Return (x, y) of the center of cell containing provided text 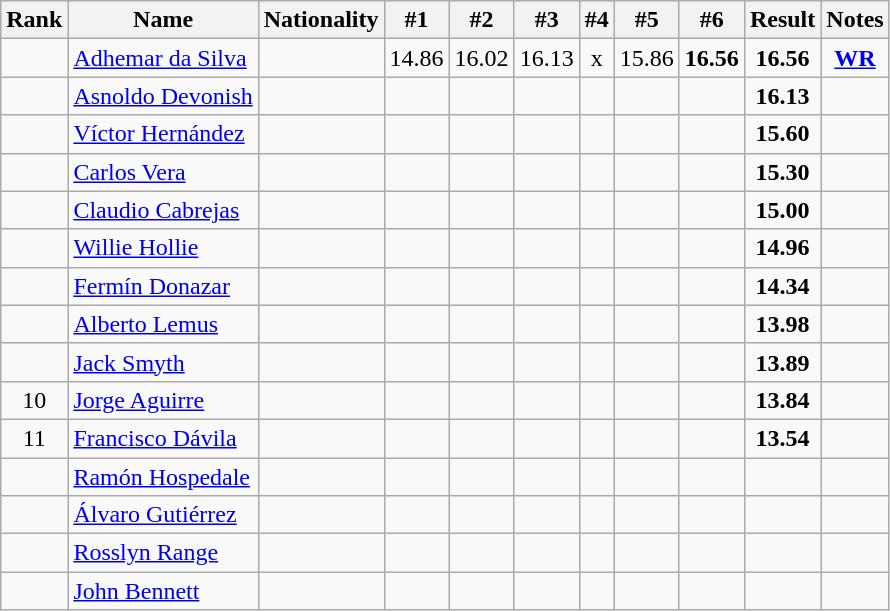
13.89 (782, 362)
15.86 (646, 58)
Claudio Cabrejas (163, 210)
#5 (646, 20)
Result (782, 20)
#1 (416, 20)
Rosslyn Range (163, 553)
Víctor Hernández (163, 134)
x (596, 58)
#6 (712, 20)
Name (163, 20)
#4 (596, 20)
Nationality (321, 20)
Notes (855, 20)
Alberto Lemus (163, 324)
13.54 (782, 438)
Jorge Aguirre (163, 400)
13.84 (782, 400)
Rank (34, 20)
11 (34, 438)
#3 (546, 20)
John Bennett (163, 591)
Ramón Hospedale (163, 477)
14.96 (782, 248)
Fermín Donazar (163, 286)
Carlos Vera (163, 172)
Willie Hollie (163, 248)
Adhemar da Silva (163, 58)
#2 (482, 20)
14.34 (782, 286)
Asnoldo Devonish (163, 96)
15.00 (782, 210)
Álvaro Gutiérrez (163, 515)
Francisco Dávila (163, 438)
15.30 (782, 172)
13.98 (782, 324)
14.86 (416, 58)
10 (34, 400)
WR (855, 58)
16.02 (482, 58)
Jack Smyth (163, 362)
15.60 (782, 134)
